Find where the given text appears and provide that cell's center as (X, Y) coordinate. 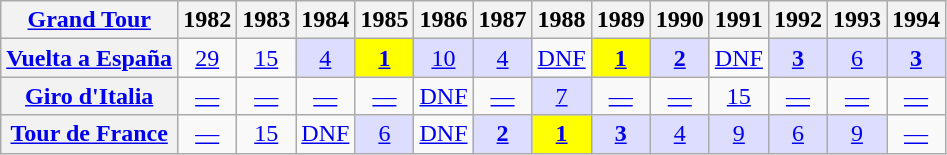
Grand Tour (90, 20)
1990 (680, 20)
Vuelta a España (90, 58)
1982 (208, 20)
1987 (502, 20)
1983 (266, 20)
1984 (326, 20)
10 (444, 58)
1992 (798, 20)
1994 (916, 20)
1991 (738, 20)
29 (208, 58)
1985 (384, 20)
1986 (444, 20)
1993 (856, 20)
Giro d'Italia (90, 96)
1989 (620, 20)
1988 (562, 20)
7 (562, 96)
Tour de France (90, 134)
